Locate the cell with the specified text and output its [x, y] center coordinate. 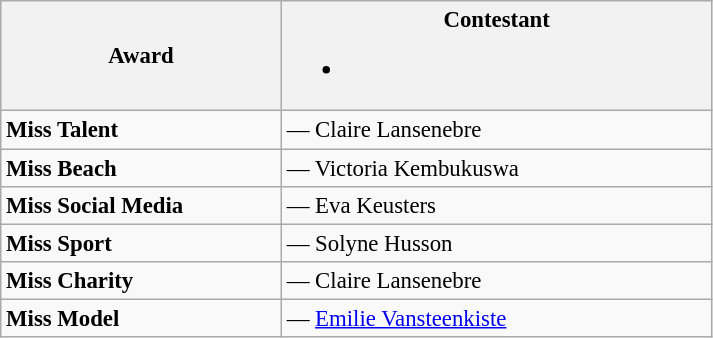
Miss Charity [142, 280]
Miss Talent [142, 130]
Award [142, 56]
— Solyne Husson [496, 243]
Miss Sport [142, 243]
Miss Social Media [142, 205]
— Victoria Kembukuswa [496, 168]
— Eva Keusters [496, 205]
Miss Beach [142, 168]
Miss Model [142, 318]
— Emilie Vansteenkiste [496, 318]
Contestant [496, 56]
